Detect which cell encompasses the target text, then output its (X, Y) center coordinate. 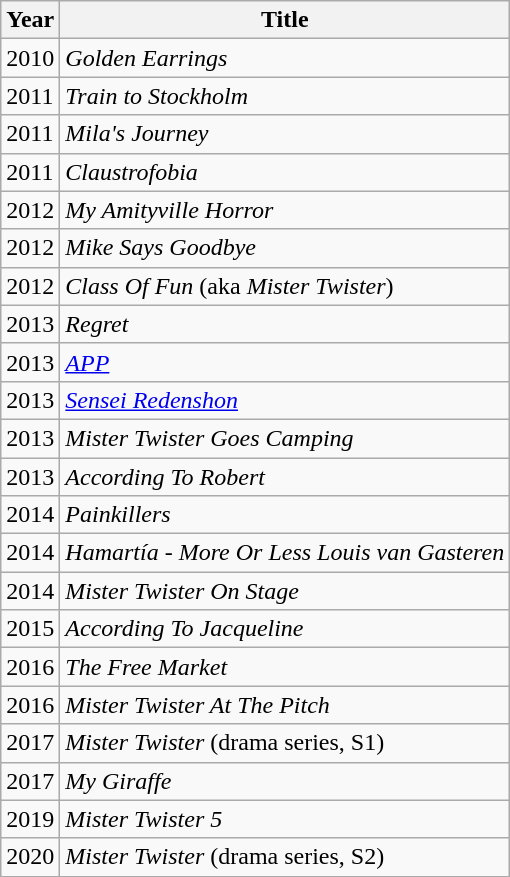
Regret (285, 324)
Train to Stockholm (285, 96)
Mike Says Goodbye (285, 248)
Golden Earrings (285, 58)
Claustrofobia (285, 172)
2010 (30, 58)
Hamartía - More Or Less Louis van Gasteren (285, 553)
Sensei Redenshon (285, 400)
The Free Market (285, 667)
According To Robert (285, 477)
Year (30, 20)
Mister Twister (drama series, S1) (285, 743)
2019 (30, 819)
Mister Twister On Stage (285, 591)
Mister Twister 5 (285, 819)
Mila's Journey (285, 134)
My Amityville Horror (285, 210)
Title (285, 20)
Painkillers (285, 515)
2020 (30, 857)
Mister Twister At The Pitch (285, 705)
Mister Twister Goes Camping (285, 438)
2015 (30, 629)
My Giraffe (285, 781)
Mister Twister (drama series, S2) (285, 857)
Class Of Fun (aka Mister Twister) (285, 286)
APP (285, 362)
According To Jacqueline (285, 629)
